For the text-containing cell, return its midpoint in [x, y] coordinate format. 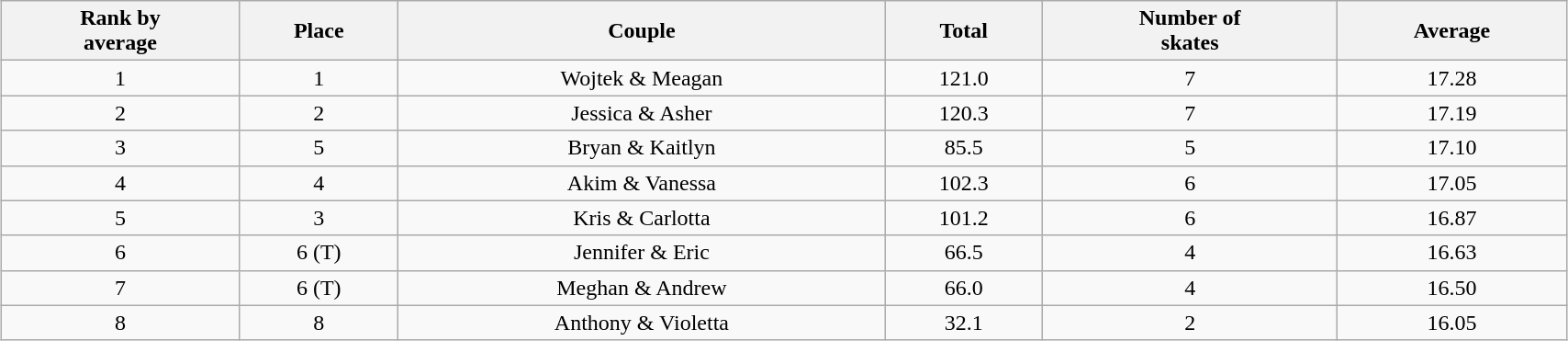
16.87 [1452, 218]
16.63 [1452, 253]
17.10 [1452, 148]
Anthony & Violetta [642, 323]
Meghan & Andrew [642, 288]
66.5 [964, 253]
16.50 [1452, 288]
Jessica & Asher [642, 113]
Bryan & Kaitlyn [642, 148]
Place [319, 31]
120.3 [964, 113]
17.19 [1452, 113]
Kris & Carlotta [642, 218]
85.5 [964, 148]
Akim & Vanessa [642, 183]
Average [1452, 31]
32.1 [964, 323]
101.2 [964, 218]
66.0 [964, 288]
Jennifer & Eric [642, 253]
Couple [642, 31]
102.3 [964, 183]
Number of skates [1190, 31]
16.05 [1452, 323]
Rank by average [119, 31]
121.0 [964, 78]
17.28 [1452, 78]
17.05 [1452, 183]
Wojtek & Meagan [642, 78]
Total [964, 31]
